Determine the [X, Y] coordinate at the center of the cell enclosing the given text.  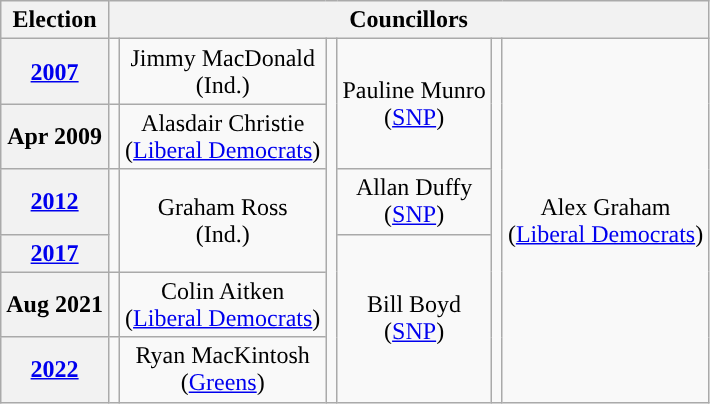
2017 [55, 253]
2007 [55, 72]
Jimmy MacDonald(Ind.) [223, 72]
Pauline Munro(SNP) [414, 104]
Ryan MacKintosh(Greens) [223, 370]
Apr 2009 [55, 136]
Graham Ross(Ind.) [223, 220]
Election [55, 20]
2022 [55, 370]
Colin Aitken(Liberal Democrats) [223, 304]
Aug 2021 [55, 304]
Alex Graham(Liberal Democrats) [605, 220]
Bill Boyd(SNP) [414, 318]
Councillors [408, 20]
Allan Duffy(SNP) [414, 202]
2012 [55, 202]
Alasdair Christie(Liberal Democrats) [223, 136]
